Identify which cell holds the provided text, then report its (x, y) central coordinate. 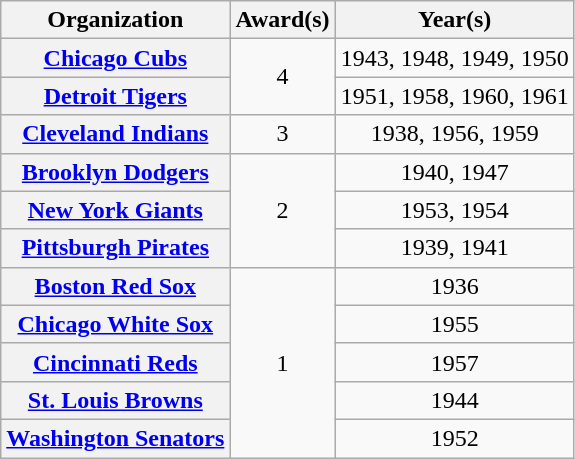
1939, 1941 (454, 248)
1940, 1947 (454, 172)
1951, 1958, 1960, 1961 (454, 96)
St. Louis Browns (116, 400)
1953, 1954 (454, 210)
Award(s) (282, 20)
Cincinnati Reds (116, 362)
1938, 1956, 1959 (454, 134)
3 (282, 134)
Chicago Cubs (116, 58)
Organization (116, 20)
Cleveland Indians (116, 134)
1 (282, 362)
New York Giants (116, 210)
Brooklyn Dodgers (116, 172)
Washington Senators (116, 438)
Pittsburgh Pirates (116, 248)
1943, 1948, 1949, 1950 (454, 58)
Chicago White Sox (116, 324)
Year(s) (454, 20)
2 (282, 210)
1955 (454, 324)
Detroit Tigers (116, 96)
4 (282, 77)
1957 (454, 362)
1936 (454, 286)
1952 (454, 438)
1944 (454, 400)
Boston Red Sox (116, 286)
